Find where the given text appears and provide that cell's center as [x, y] coordinate. 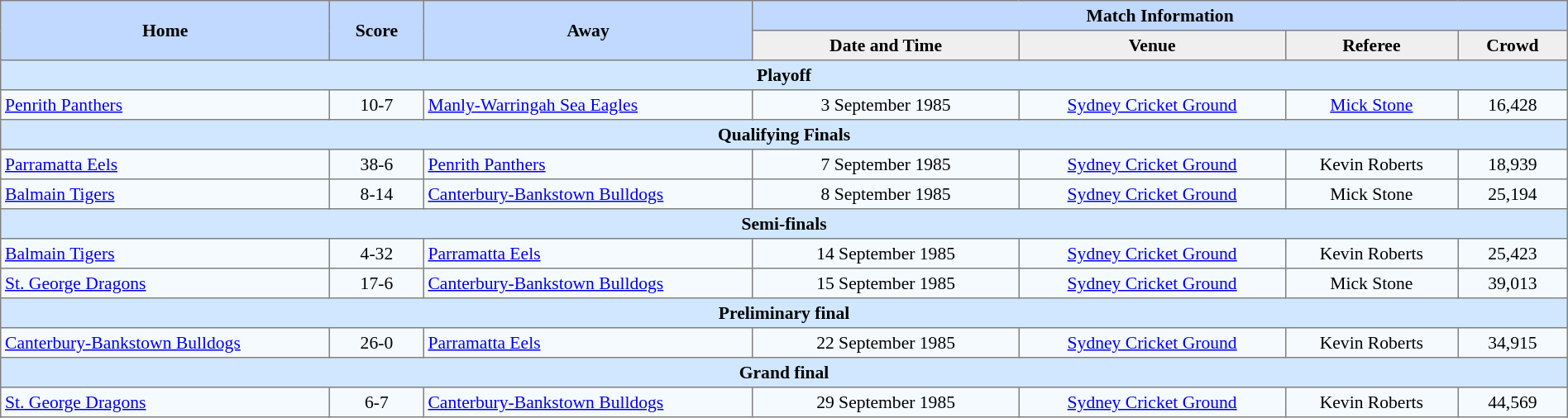
Referee [1371, 45]
29 September 1985 [886, 402]
10-7 [377, 105]
34,915 [1513, 343]
Playoff [784, 75]
18,939 [1513, 164]
4-32 [377, 254]
Venue [1152, 45]
16,428 [1513, 105]
39,013 [1513, 283]
25,423 [1513, 254]
Crowd [1513, 45]
Away [588, 31]
3 September 1985 [886, 105]
Match Information [1159, 16]
22 September 1985 [886, 343]
Home [165, 31]
25,194 [1513, 194]
8 September 1985 [886, 194]
Grand final [784, 373]
14 September 1985 [886, 254]
Score [377, 31]
Manly-Warringah Sea Eagles [588, 105]
8-14 [377, 194]
7 September 1985 [886, 164]
26-0 [377, 343]
Preliminary final [784, 313]
Qualifying Finals [784, 135]
44,569 [1513, 402]
38-6 [377, 164]
Semi-finals [784, 224]
6-7 [377, 402]
17-6 [377, 283]
Date and Time [886, 45]
15 September 1985 [886, 283]
